Locate the cell with the specified text and output its (x, y) center coordinate. 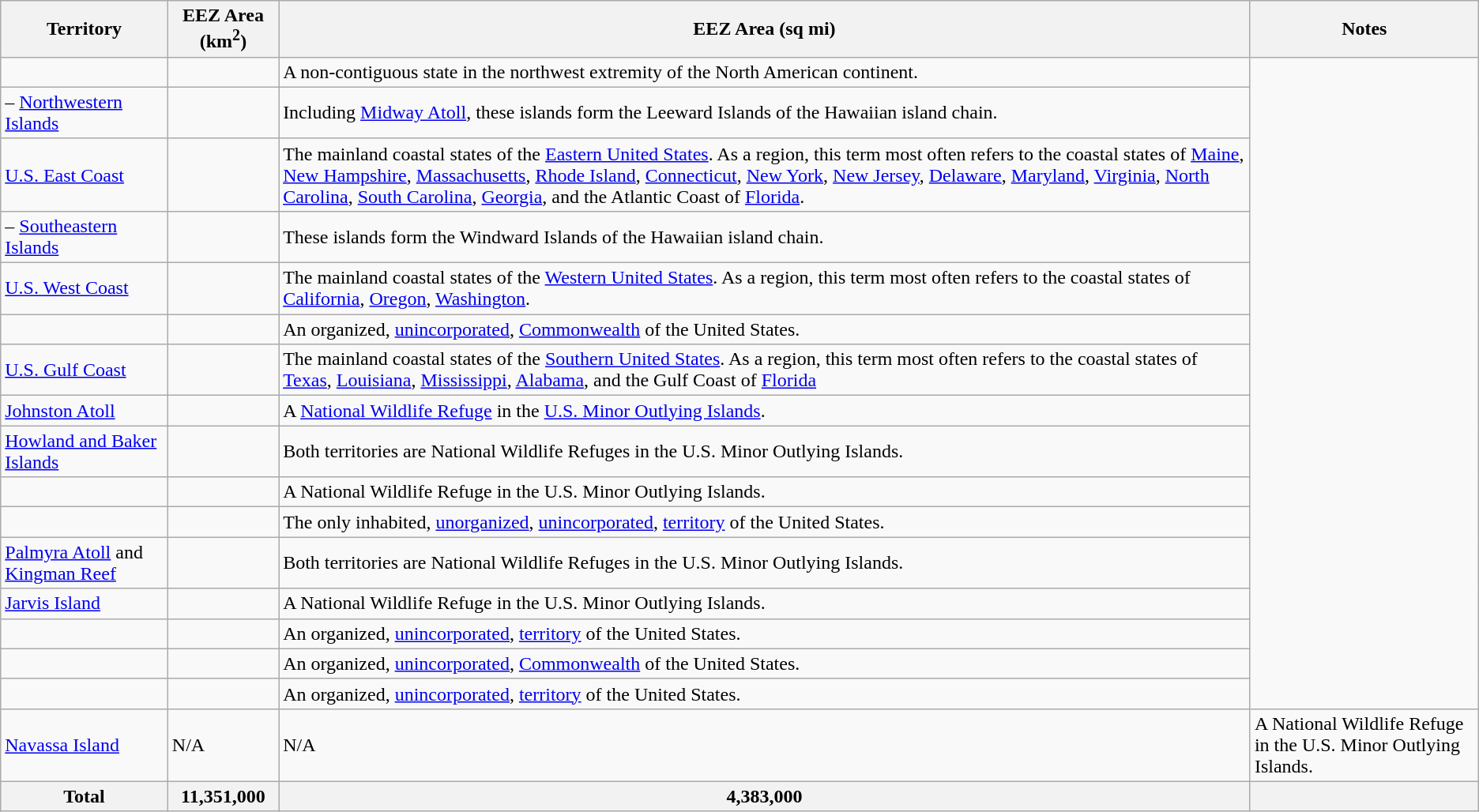
EEZ Area (sq mi) (765, 29)
U.S. West Coast (85, 289)
Including Midway Atoll, these islands form the Leeward Islands of the Hawaiian island chain. (765, 112)
11,351,000 (223, 796)
These islands form the Windward Islands of the Hawaiian island chain. (765, 237)
Navassa Island (85, 745)
– Northwestern Islands (85, 112)
4,383,000 (765, 796)
Territory (85, 29)
Palmyra Atoll and Kingman Reef (85, 562)
Johnston Atoll (85, 411)
Total (85, 796)
U.S. East Coast (85, 175)
Howland and Baker Islands (85, 452)
– Southeastern Islands (85, 237)
EEZ Area (km2) (223, 29)
A non-contiguous state in the northwest extremity of the North American continent. (765, 72)
U.S. Gulf Coast (85, 370)
Notes (1364, 29)
Jarvis Island (85, 603)
The only inhabited, unorganized, unincorporated, territory of the United States. (765, 522)
